Search for the cell housing the specified text and yield its (x, y) center coordinate. 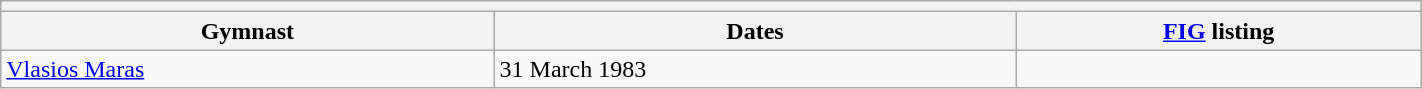
31 March 1983 (755, 69)
Vlasios Maras (248, 69)
Dates (755, 31)
FIG listing (1218, 31)
Gymnast (248, 31)
